Determine the [X, Y] coordinate at the center of the cell enclosing the given text.  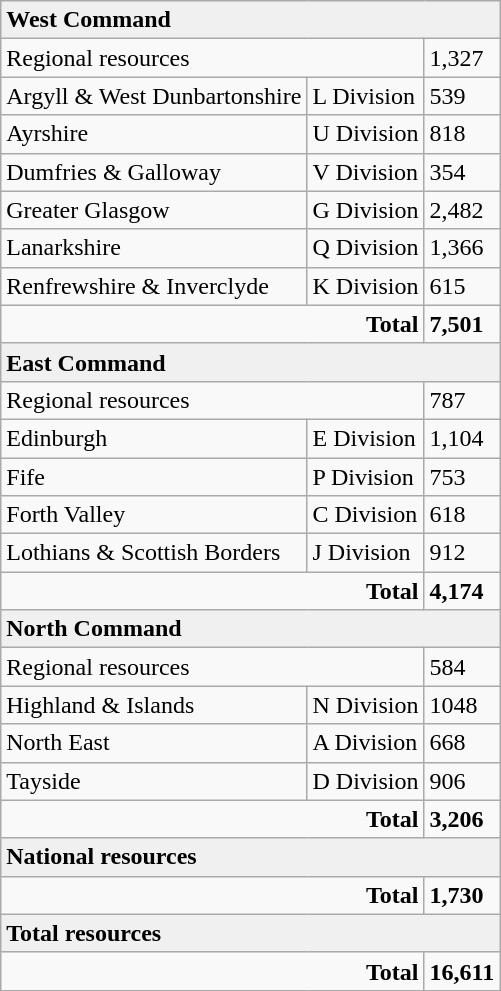
North Command [250, 629]
753 [462, 477]
3,206 [462, 819]
4,174 [462, 591]
1048 [462, 705]
P Division [366, 477]
North East [154, 743]
16,611 [462, 971]
Argyll & West Dunbartonshire [154, 96]
East Command [250, 362]
C Division [366, 515]
E Division [366, 438]
Total resources [250, 933]
Fife [154, 477]
818 [462, 134]
Edinburgh [154, 438]
354 [462, 172]
Forth Valley [154, 515]
Greater Glasgow [154, 210]
Highland & Islands [154, 705]
Renfrewshire & Inverclyde [154, 286]
7,501 [462, 324]
K Division [366, 286]
539 [462, 96]
Lothians & Scottish Borders [154, 553]
National resources [250, 857]
1,327 [462, 58]
G Division [366, 210]
615 [462, 286]
J Division [366, 553]
2,482 [462, 210]
Lanarkshire [154, 248]
912 [462, 553]
N Division [366, 705]
D Division [366, 781]
V Division [366, 172]
1,366 [462, 248]
787 [462, 400]
584 [462, 667]
L Division [366, 96]
1,730 [462, 895]
Dumfries & Galloway [154, 172]
Ayrshire [154, 134]
Tayside [154, 781]
906 [462, 781]
618 [462, 515]
Q Division [366, 248]
A Division [366, 743]
1,104 [462, 438]
U Division [366, 134]
West Command [250, 20]
668 [462, 743]
